Output the [X, Y] coordinate of the center of the cell containing the given text.  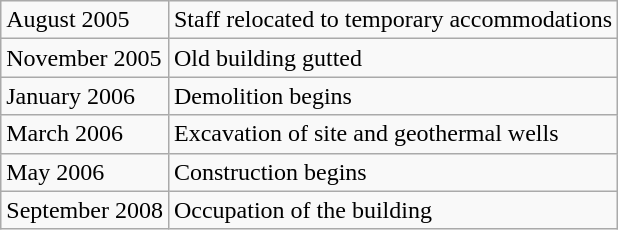
August 2005 [85, 20]
Old building gutted [392, 58]
Occupation of the building [392, 210]
May 2006 [85, 172]
November 2005 [85, 58]
March 2006 [85, 134]
Construction begins [392, 172]
Staff relocated to temporary accommodations [392, 20]
January 2006 [85, 96]
Excavation of site and geothermal wells [392, 134]
September 2008 [85, 210]
Demolition begins [392, 96]
